For the text-containing cell, return its midpoint in [X, Y] coordinate format. 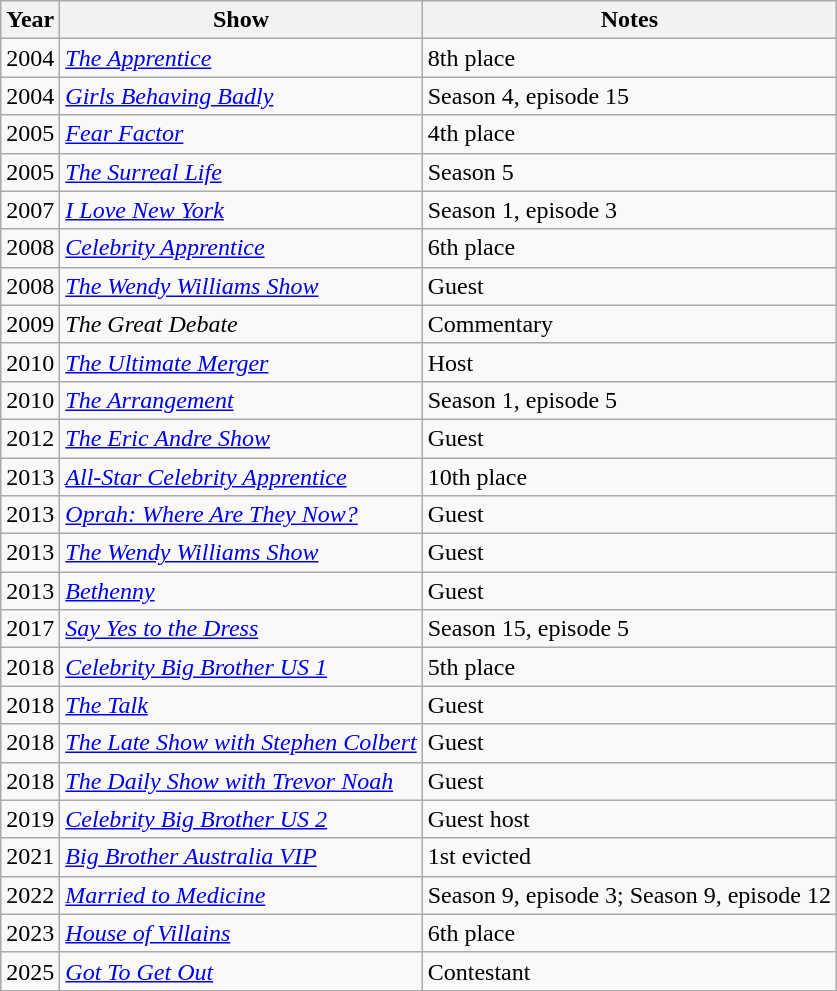
2021 [30, 857]
Big Brother Australia VIP [241, 857]
5th place [629, 667]
The Late Show with Stephen Colbert [241, 743]
The Eric Andre Show [241, 438]
Celebrity Apprentice [241, 248]
8th place [629, 58]
Bethenny [241, 591]
Celebrity Big Brother US 1 [241, 667]
Celebrity Big Brother US 2 [241, 819]
I Love New York [241, 210]
Season 4, episode 15 [629, 96]
2023 [30, 933]
Season 1, episode 3 [629, 210]
2019 [30, 819]
Commentary [629, 324]
Host [629, 362]
Got To Get Out [241, 971]
4th place [629, 134]
Season 9, episode 3; Season 9, episode 12 [629, 895]
Married to Medicine [241, 895]
The Talk [241, 705]
The Ultimate Merger [241, 362]
2017 [30, 629]
Fear Factor [241, 134]
Season 5 [629, 172]
10th place [629, 477]
House of Villains [241, 933]
2022 [30, 895]
Girls Behaving Badly [241, 96]
Notes [629, 20]
The Apprentice [241, 58]
Season 1, episode 5 [629, 400]
Show [241, 20]
2025 [30, 971]
Year [30, 20]
All-Star Celebrity Apprentice [241, 477]
Contestant [629, 971]
The Great Debate [241, 324]
The Daily Show with Trevor Noah [241, 781]
1st evicted [629, 857]
2012 [30, 438]
Oprah: Where Are They Now? [241, 515]
2007 [30, 210]
Season 15, episode 5 [629, 629]
The Surreal Life [241, 172]
2009 [30, 324]
Guest host [629, 819]
The Arrangement [241, 400]
Say Yes to the Dress [241, 629]
